Find where the given text appears and provide that cell's center as [x, y] coordinate. 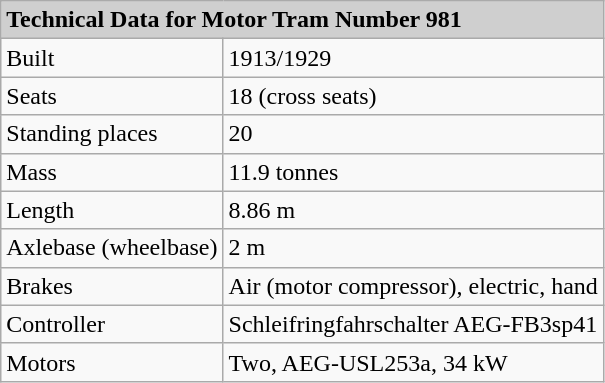
Seats [112, 96]
Built [112, 58]
18 (cross seats) [413, 96]
11.9 tonnes [413, 172]
Standing places [112, 134]
20 [413, 134]
8.86 m [413, 210]
2 m [413, 248]
Schleifringfahrschalter AEG-FB3sp41 [413, 324]
1913/1929 [413, 58]
Controller [112, 324]
Technical Data for Motor Tram Number 981 [302, 20]
Motors [112, 362]
Mass [112, 172]
Axlebase (wheelbase) [112, 248]
Air (motor compressor), electric, hand [413, 286]
Length [112, 210]
Two, AEG-USL253a, 34 kW [413, 362]
Brakes [112, 286]
